Scan for the cell matching the given text and deliver its (X, Y) coordinate at center. 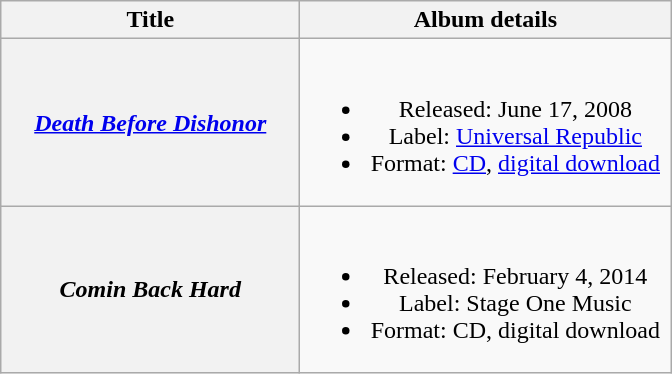
Comin Back Hard (150, 290)
Death Before Dishonor (150, 122)
Released: February 4, 2014Label: Stage One MusicFormat: CD, digital download (486, 290)
Album details (486, 20)
Released: June 17, 2008Label: Universal RepublicFormat: CD, digital download (486, 122)
Title (150, 20)
